Scan for the cell matching the given text and deliver its [x, y] coordinate at center. 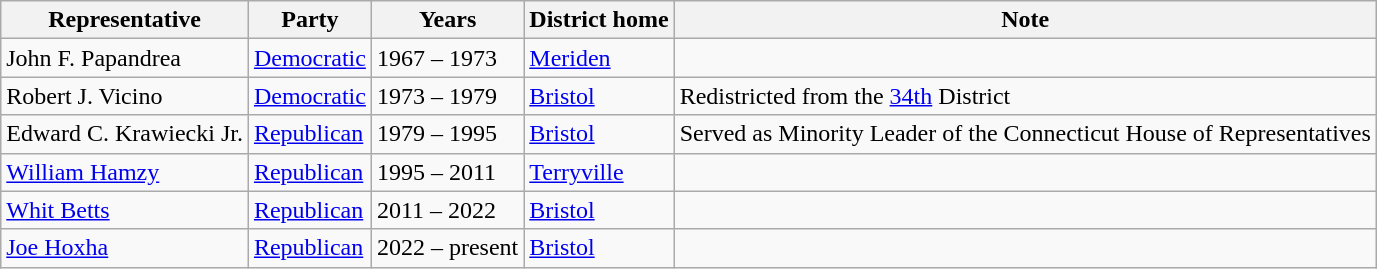
1973 – 1979 [447, 96]
Party [310, 20]
Served as Minority Leader of the Connecticut House of Representatives [1025, 134]
John F. Papandrea [125, 58]
1979 – 1995 [447, 134]
Note [1025, 20]
Joe Hoxha [125, 248]
Robert J. Vicino [125, 96]
Terryville [599, 172]
William Hamzy [125, 172]
Redistricted from the 34th District [1025, 96]
Edward C. Krawiecki Jr. [125, 134]
1967 – 1973 [447, 58]
2022 – present [447, 248]
Meriden [599, 58]
1995 – 2011 [447, 172]
Years [447, 20]
Whit Betts [125, 210]
2011 – 2022 [447, 210]
District home [599, 20]
Representative [125, 20]
